Determine the [x, y] coordinate at the center of the cell enclosing the given text.  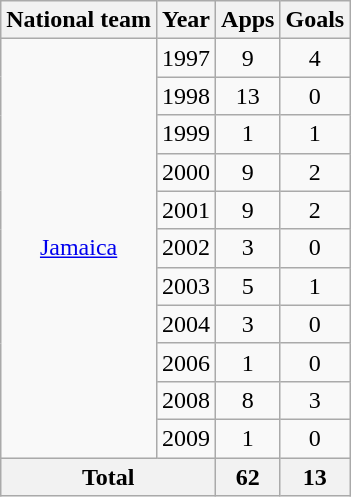
2002 [186, 248]
Goals [315, 20]
Apps [248, 20]
1999 [186, 134]
4 [315, 58]
62 [248, 477]
1998 [186, 96]
Year [186, 20]
2008 [186, 400]
2004 [186, 324]
Total [108, 477]
5 [248, 286]
2000 [186, 172]
1997 [186, 58]
2001 [186, 210]
8 [248, 400]
2003 [186, 286]
2006 [186, 362]
Jamaica [79, 248]
National team [79, 20]
2009 [186, 438]
